Return (x, y) of the center of cell containing provided text 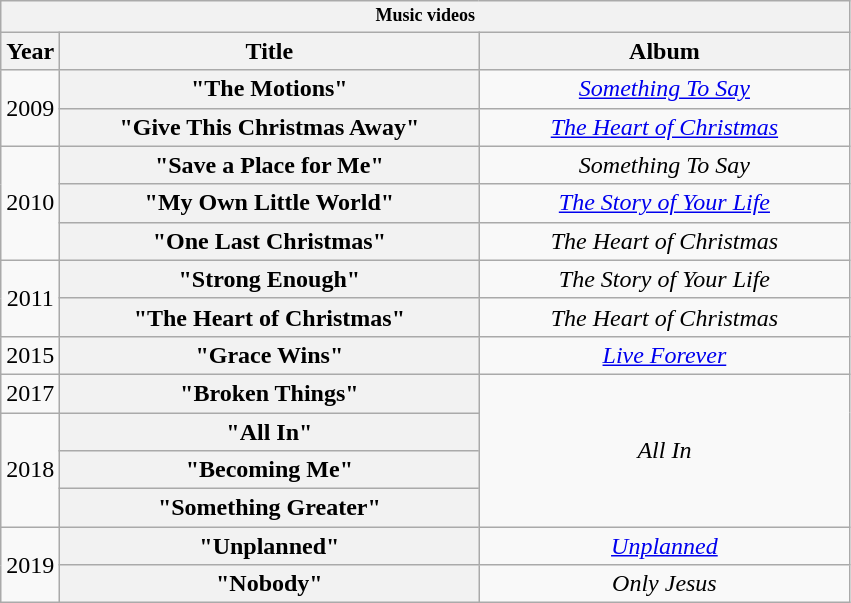
"Broken Things" (270, 393)
Music videos (426, 16)
2009 (30, 108)
Album (664, 51)
Only Jesus (664, 584)
"Give This Christmas Away" (270, 127)
Year (30, 51)
"Strong Enough" (270, 279)
Title (270, 51)
2018 (30, 470)
"Nobody" (270, 584)
2017 (30, 393)
Unplanned (664, 546)
"Save a Place for Me" (270, 165)
"One Last Christmas" (270, 241)
"Something Greater" (270, 508)
"The Heart of Christmas" (270, 317)
"My Own Little World" (270, 203)
Live Forever (664, 355)
"Becoming Me" (270, 470)
2011 (30, 298)
2015 (30, 355)
"All In" (270, 432)
All In (664, 450)
"Grace Wins" (270, 355)
"The Motions" (270, 89)
2019 (30, 565)
"Unplanned" (270, 546)
2010 (30, 203)
